Detect which cell encompasses the target text, then output its (X, Y) center coordinate. 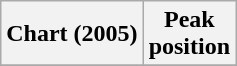
Peakposition (189, 34)
Chart (2005) (72, 34)
